Provide the [x, y] coordinate of the cell's center where the given text is located.  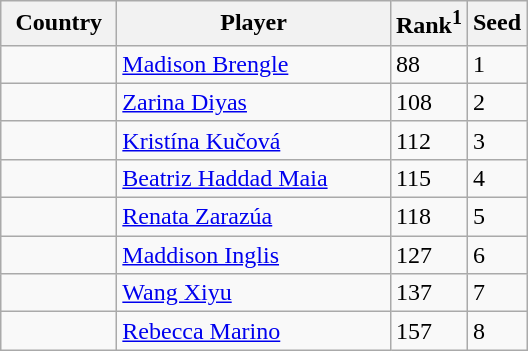
Wang Xiyu [254, 293]
2 [496, 102]
7 [496, 293]
Madison Brengle [254, 64]
88 [428, 64]
3 [496, 140]
Kristína Kučová [254, 140]
Seed [496, 24]
Country [59, 24]
Zarina Diyas [254, 102]
Beatriz Haddad Maia [254, 178]
Rank1 [428, 24]
6 [496, 255]
Maddison Inglis [254, 255]
118 [428, 217]
8 [496, 331]
5 [496, 217]
Rebecca Marino [254, 331]
137 [428, 293]
1 [496, 64]
115 [428, 178]
127 [428, 255]
157 [428, 331]
112 [428, 140]
Renata Zarazúa [254, 217]
4 [496, 178]
108 [428, 102]
Player [254, 24]
